Return the [x, y] coordinate for the center point of the cell that contains the specified text.  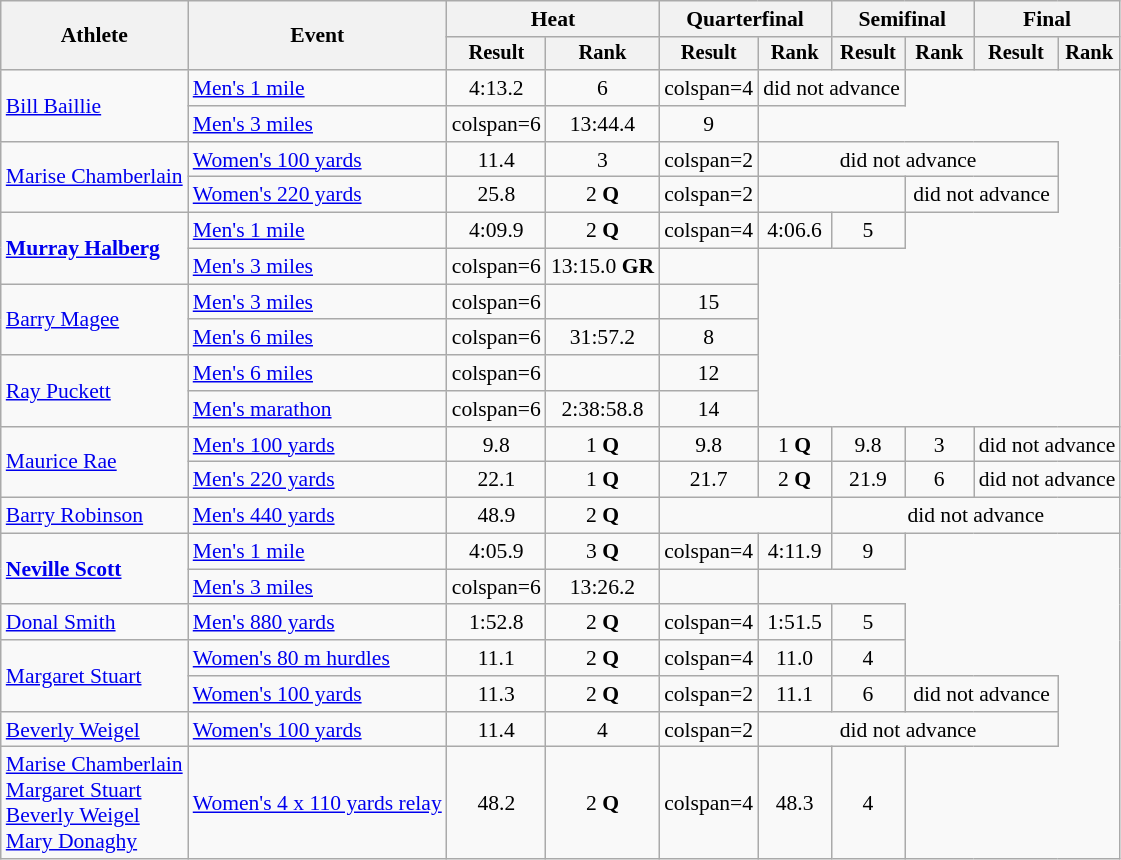
21.9 [868, 480]
Women's 220 yards [318, 195]
13:26.2 [602, 587]
4:06.6 [794, 231]
Men's marathon [318, 409]
22.1 [496, 480]
Bill Baillie [94, 106]
4:05.9 [496, 552]
Athlete [94, 36]
11.3 [496, 694]
31:57.2 [602, 338]
Neville Scott [94, 570]
Men's 880 yards [318, 623]
4:09.9 [496, 231]
Beverly Weigel [94, 730]
Men's 100 yards [318, 445]
Women's 4 x 110 yards relay [318, 803]
14 [708, 409]
1:51.5 [794, 623]
13:44.4 [602, 124]
Ray Puckett [94, 390]
2:38:58.8 [602, 409]
48.3 [794, 803]
Murray Halberg [94, 248]
21.7 [708, 480]
Barry Magee [94, 320]
11.0 [794, 658]
Quarterfinal [745, 19]
13:15.0 GR [602, 267]
15 [708, 302]
Marise ChamberlainMargaret StuartBeverly WeigelMary Donaghy [94, 803]
Men's 220 yards [318, 480]
3 Q [602, 552]
48.2 [496, 803]
Barry Robinson [94, 516]
Heat [553, 19]
Donal Smith [94, 623]
4:13.2 [496, 88]
25.8 [496, 195]
12 [708, 373]
Men's 440 yards [318, 516]
Event [318, 36]
4:11.9 [794, 552]
Semifinal [902, 19]
Women's 80 m hurdles [318, 658]
8 [708, 338]
Final [1048, 19]
Margaret Stuart [94, 676]
Maurice Rae [94, 462]
Marise Chamberlain [94, 178]
1:52.8 [496, 623]
48.9 [496, 516]
